Output the (x, y) coordinate of the center of the cell containing the given text.  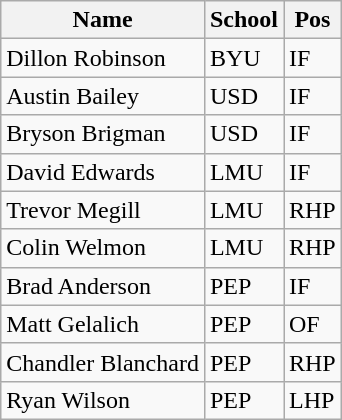
Colin Welmon (103, 248)
Chandler Blanchard (103, 362)
Bryson Brigman (103, 134)
Name (103, 20)
Trevor Megill (103, 210)
OF (313, 324)
Brad Anderson (103, 286)
Austin Bailey (103, 96)
Pos (313, 20)
Ryan Wilson (103, 400)
LHP (313, 400)
BYU (244, 58)
Matt Gelalich (103, 324)
Dillon Robinson (103, 58)
School (244, 20)
David Edwards (103, 172)
